Pinpoint the cell where the given text exists, returning its [x, y] midpoint coordinate. 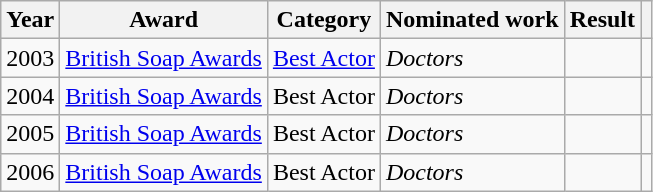
2006 [30, 172]
Category [324, 20]
2003 [30, 58]
Nominated work [472, 20]
Result [602, 20]
2004 [30, 96]
2005 [30, 134]
Award [164, 20]
Year [30, 20]
